Extract the [X, Y] coordinate from the center of the cell holding the provided text.  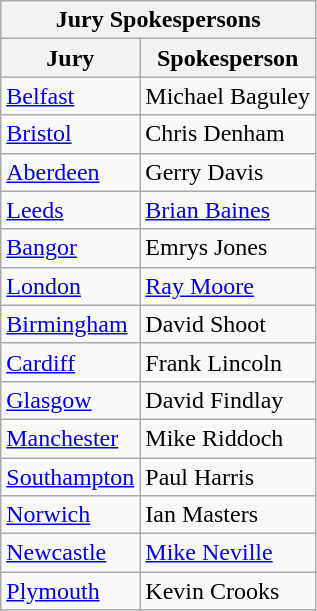
Mike Riddoch [228, 438]
Kevin Crooks [228, 591]
Paul Harris [228, 477]
Norwich [70, 515]
Bristol [70, 134]
Glasgow [70, 400]
Brian Baines [228, 210]
Michael Baguley [228, 96]
Gerry Davis [228, 172]
Jury [70, 58]
Aberdeen [70, 172]
Manchester [70, 438]
London [70, 286]
Jury Spokespersons [158, 20]
Bangor [70, 248]
Ian Masters [228, 515]
Southampton [70, 477]
Spokesperson [228, 58]
Chris Denham [228, 134]
Frank Lincoln [228, 362]
David Shoot [228, 324]
Newcastle [70, 553]
Mike Neville [228, 553]
Emrys Jones [228, 248]
Birmingham [70, 324]
Belfast [70, 96]
Leeds [70, 210]
David Findlay [228, 400]
Plymouth [70, 591]
Cardiff [70, 362]
Ray Moore [228, 286]
